From the cell containing the given text, extract its center point as (x, y) coordinate. 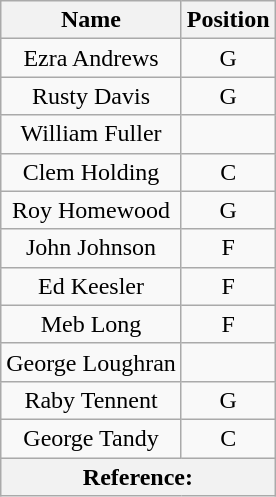
Clem Holding (92, 172)
Position (228, 20)
Raby Tennent (92, 400)
Name (92, 20)
John Johnson (92, 248)
Ed Keesler (92, 286)
Meb Long (92, 324)
Rusty Davis (92, 96)
Ezra Andrews (92, 58)
George Tandy (92, 438)
Reference: (138, 477)
George Loughran (92, 362)
Roy Homewood (92, 210)
William Fuller (92, 134)
